Locate the cell with the specified text and output its [x, y] center coordinate. 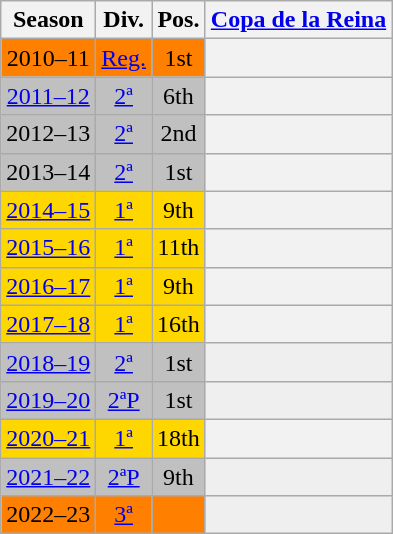
2019–20 [48, 400]
2011–12 [48, 96]
6th [179, 96]
Reg. [124, 58]
2013–14 [48, 172]
Div. [124, 20]
2016–17 [48, 286]
18th [179, 438]
2015–16 [48, 248]
2021–22 [48, 477]
16th [179, 324]
2022–23 [48, 515]
2014–15 [48, 210]
Pos. [179, 20]
2nd [179, 134]
2012–13 [48, 134]
2018–19 [48, 362]
3ª [124, 515]
Season [48, 20]
2020–21 [48, 438]
Copa de la Reina [298, 20]
2017–18 [48, 324]
11th [179, 248]
2010–11 [48, 58]
